Capture the cell that displays the provided text and extract its (X, Y) central coordinate. 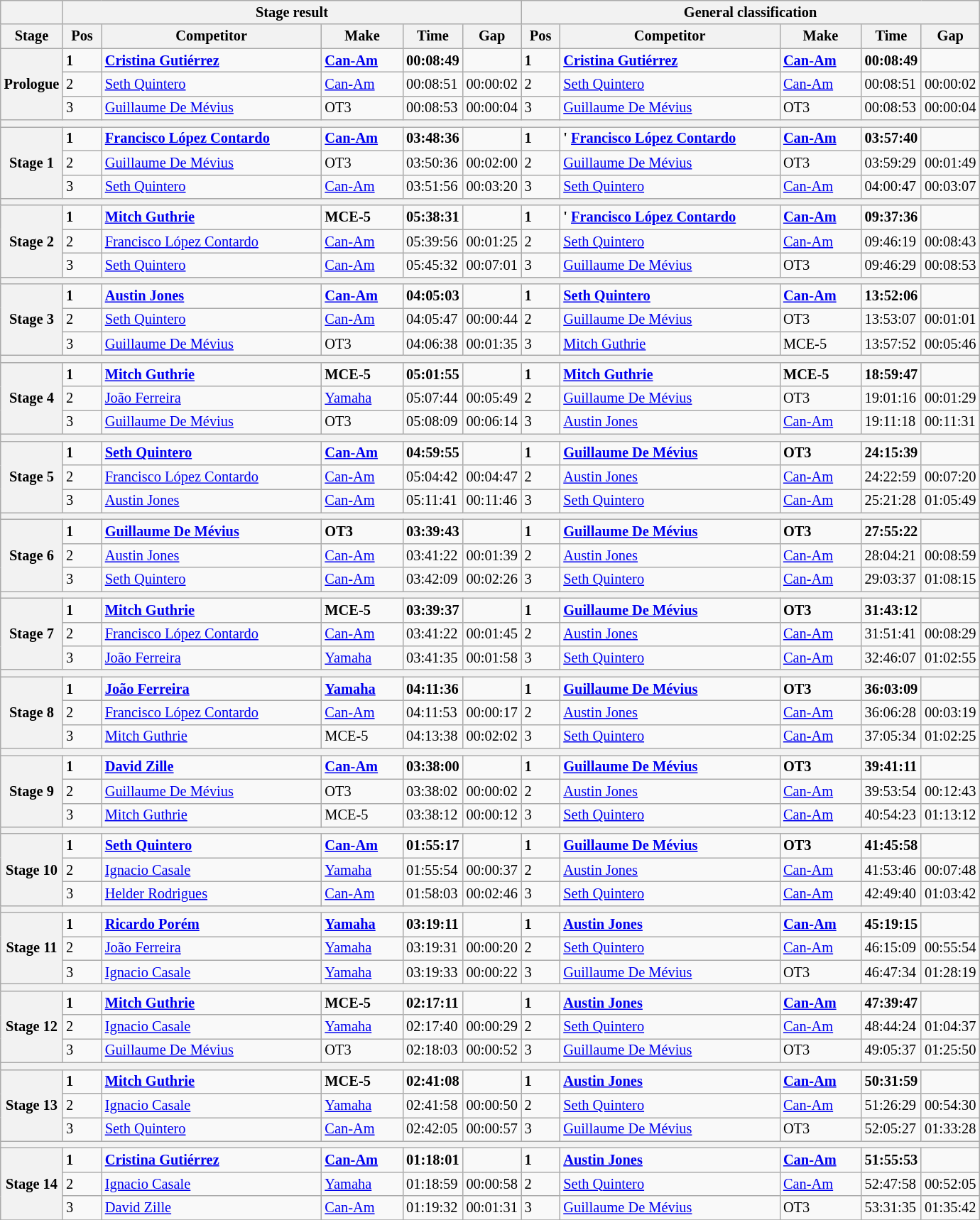
05:11:41 (432, 501)
01:02:25 (950, 736)
51:26:29 (891, 1105)
19:01:16 (891, 398)
45:19:15 (891, 925)
Stage 1 (31, 162)
00:55:54 (950, 948)
00:01:29 (950, 398)
00:00:52 (492, 1050)
00:05:49 (492, 398)
19:11:18 (891, 422)
Stage (31, 36)
03:19:11 (432, 925)
00:02:26 (492, 579)
Stage 3 (31, 320)
00:00:20 (492, 948)
03:51:56 (432, 187)
01:55:54 (432, 870)
Stage 10 (31, 869)
00:11:46 (492, 501)
39:41:11 (891, 767)
01:55:17 (432, 846)
41:45:58 (891, 846)
01:33:28 (950, 1129)
01:25:50 (950, 1050)
09:46:19 (891, 241)
04:05:47 (432, 320)
05:38:31 (432, 217)
Stage 11 (31, 949)
02:17:11 (432, 1003)
42:49:40 (891, 893)
Stage 13 (31, 1105)
03:48:36 (432, 138)
Stage 4 (31, 398)
04:59:55 (432, 453)
02:42:05 (432, 1129)
00:04:47 (492, 476)
47:39:47 (891, 1003)
00:08:43 (950, 241)
01:35:42 (950, 1208)
00:00:29 (492, 1027)
04:11:53 (432, 712)
01:19:32 (432, 1208)
31:51:41 (891, 634)
Stage 2 (31, 241)
04:13:38 (432, 736)
05:45:32 (432, 265)
00:01:45 (492, 634)
50:31:59 (891, 1082)
Prologue (31, 84)
28:04:21 (891, 555)
00:03:19 (950, 712)
09:46:29 (891, 265)
00:01:25 (492, 241)
00:52:05 (950, 1184)
00:00:22 (492, 972)
18:59:47 (891, 374)
00:01:58 (492, 658)
00:01:39 (492, 555)
00:01:01 (950, 320)
02:41:08 (432, 1082)
00:02:02 (492, 736)
13:57:52 (891, 344)
Ricardo Porém (212, 925)
00:01:35 (492, 344)
39:53:54 (891, 791)
02:18:03 (432, 1050)
02:41:58 (432, 1105)
00:00:37 (492, 870)
00:00:12 (492, 815)
37:05:34 (891, 736)
29:03:37 (891, 579)
49:05:37 (891, 1050)
Stage result (292, 12)
05:01:55 (432, 374)
03:38:00 (432, 767)
04:00:47 (891, 187)
46:47:34 (891, 972)
01:58:03 (432, 893)
Helder Rodrigues (212, 893)
09:37:36 (891, 217)
00:54:30 (950, 1105)
05:39:56 (432, 241)
01:18:59 (432, 1184)
00:06:14 (492, 422)
Stage 8 (31, 713)
01:05:49 (950, 501)
00:00:44 (492, 320)
00:02:00 (492, 163)
04:11:36 (432, 689)
27:55:22 (891, 531)
03:42:09 (432, 579)
03:38:12 (432, 815)
03:59:29 (891, 163)
13:52:06 (891, 296)
00:00:17 (492, 712)
00:00:58 (492, 1184)
05:04:42 (432, 476)
00:11:31 (950, 422)
03:38:02 (432, 791)
04:05:03 (432, 296)
01:28:19 (950, 972)
Stage 12 (31, 1027)
13:53:07 (891, 320)
00:08:29 (950, 634)
03:39:37 (432, 610)
01:02:55 (950, 658)
46:15:09 (891, 948)
41:53:46 (891, 870)
03:57:40 (891, 138)
04:06:38 (432, 344)
00:07:20 (950, 476)
52:47:58 (891, 1184)
01:18:01 (432, 1160)
00:03:07 (950, 187)
Stage 7 (31, 633)
31:43:12 (891, 610)
Stage 9 (31, 791)
32:46:07 (891, 658)
53:31:35 (891, 1208)
00:01:31 (492, 1208)
24:15:39 (891, 453)
00:03:20 (492, 187)
Stage 6 (31, 555)
00:05:46 (950, 344)
03:19:33 (432, 972)
00:02:46 (492, 893)
00:12:43 (950, 791)
00:08:59 (950, 555)
05:07:44 (432, 398)
00:07:48 (950, 870)
00:00:57 (492, 1129)
01:13:12 (950, 815)
Stage 5 (31, 477)
01:04:37 (950, 1027)
40:54:23 (891, 815)
00:01:49 (950, 163)
General classification (751, 12)
51:55:53 (891, 1160)
03:50:36 (432, 163)
Stage 14 (31, 1183)
01:03:42 (950, 893)
48:44:24 (891, 1027)
36:03:09 (891, 689)
36:06:28 (891, 712)
00:00:50 (492, 1105)
25:21:28 (891, 501)
24:22:59 (891, 476)
01:08:15 (950, 579)
03:39:43 (432, 531)
03:41:35 (432, 658)
00:07:01 (492, 265)
52:05:27 (891, 1129)
03:19:31 (432, 948)
02:17:40 (432, 1027)
05:08:09 (432, 422)
